Identify which cell holds the provided text, then report its (x, y) central coordinate. 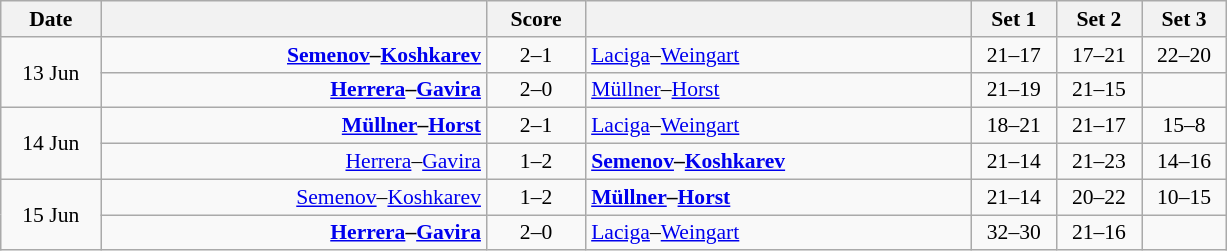
15 Jun (51, 214)
17–21 (1098, 55)
21–15 (1098, 90)
15–8 (1184, 126)
22–20 (1184, 55)
Set 3 (1184, 19)
Date (51, 19)
Set 2 (1098, 19)
10–15 (1184, 197)
Score (536, 19)
Set 1 (1014, 19)
20–22 (1098, 197)
13 Jun (51, 72)
21–19 (1014, 90)
21–16 (1098, 233)
14–16 (1184, 162)
14 Jun (51, 144)
21–23 (1098, 162)
18–21 (1014, 126)
32–30 (1014, 233)
